Locate the cell with the specified text and output its (x, y) center coordinate. 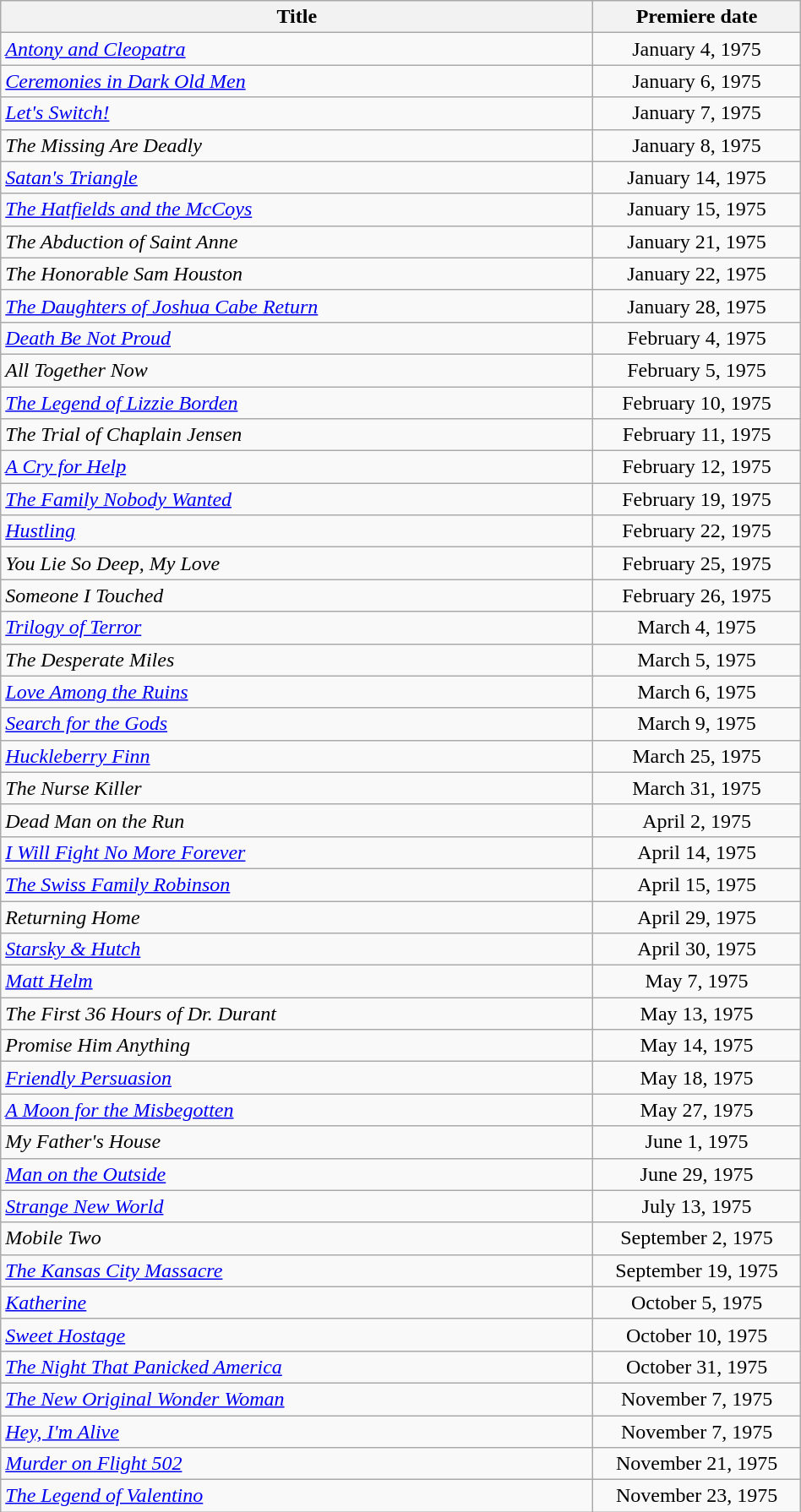
Dead Man on the Run (297, 820)
October 31, 1975 (696, 1367)
Title (297, 17)
March 5, 1975 (696, 660)
February 25, 1975 (696, 563)
Matt Helm (297, 982)
Ceremonies in Dark Old Men (297, 81)
February 11, 1975 (696, 435)
The Night That Panicked America (297, 1367)
The Missing Are Deadly (297, 145)
Let's Switch! (297, 113)
Hey, I'm Alive (297, 1432)
Trilogy of Terror (297, 628)
January 22, 1975 (696, 274)
May 7, 1975 (696, 982)
January 8, 1975 (696, 145)
The Honorable Sam Houston (297, 274)
Huckleberry Finn (297, 756)
January 7, 1975 (696, 113)
May 14, 1975 (696, 1046)
February 12, 1975 (696, 467)
April 14, 1975 (696, 852)
The Trial of Chaplain Jensen (297, 435)
The First 36 Hours of Dr. Durant (297, 1014)
Love Among the Ruins (297, 692)
Satan's Triangle (297, 177)
January 6, 1975 (696, 81)
The Nurse Killer (297, 788)
March 25, 1975 (696, 756)
January 15, 1975 (696, 209)
Promise Him Anything (297, 1046)
Katherine (297, 1303)
September 2, 1975 (696, 1238)
The Swiss Family Robinson (297, 884)
Starsky & Hutch (297, 949)
Death Be Not Proud (297, 338)
Murder on Flight 502 (297, 1464)
The Legend of Lizzie Borden (297, 403)
January 4, 1975 (696, 49)
April 2, 1975 (696, 820)
March 9, 1975 (696, 724)
November 23, 1975 (696, 1496)
March 4, 1975 (696, 628)
I Will Fight No More Forever (297, 852)
October 5, 1975 (696, 1303)
You Lie So Deep, My Love (297, 563)
February 10, 1975 (696, 403)
Mobile Two (297, 1238)
January 21, 1975 (696, 242)
Search for the Gods (297, 724)
A Moon for the Misbegotten (297, 1110)
October 10, 1975 (696, 1335)
February 5, 1975 (696, 370)
The New Original Wonder Woman (297, 1399)
June 1, 1975 (696, 1142)
All Together Now (297, 370)
January 14, 1975 (696, 177)
May 13, 1975 (696, 1014)
January 28, 1975 (696, 306)
The Desperate Miles (297, 660)
The Hatfields and the McCoys (297, 209)
March 6, 1975 (696, 692)
Man on the Outside (297, 1174)
Premiere date (696, 17)
February 22, 1975 (696, 531)
Sweet Hostage (297, 1335)
April 15, 1975 (696, 884)
The Family Nobody Wanted (297, 499)
February 26, 1975 (696, 596)
April 29, 1975 (696, 916)
May 18, 1975 (696, 1078)
May 27, 1975 (696, 1110)
Antony and Cleopatra (297, 49)
A Cry for Help (297, 467)
The Daughters of Joshua Cabe Return (297, 306)
Strange New World (297, 1206)
June 29, 1975 (696, 1174)
November 21, 1975 (696, 1464)
The Kansas City Massacre (297, 1270)
September 19, 1975 (696, 1270)
April 30, 1975 (696, 949)
Returning Home (297, 916)
Friendly Persuasion (297, 1078)
The Abduction of Saint Anne (297, 242)
Hustling (297, 531)
My Father's House (297, 1142)
February 4, 1975 (696, 338)
February 19, 1975 (696, 499)
July 13, 1975 (696, 1206)
Someone I Touched (297, 596)
The Legend of Valentino (297, 1496)
March 31, 1975 (696, 788)
